Pinpoint the cell where the given text exists, returning its (x, y) midpoint coordinate. 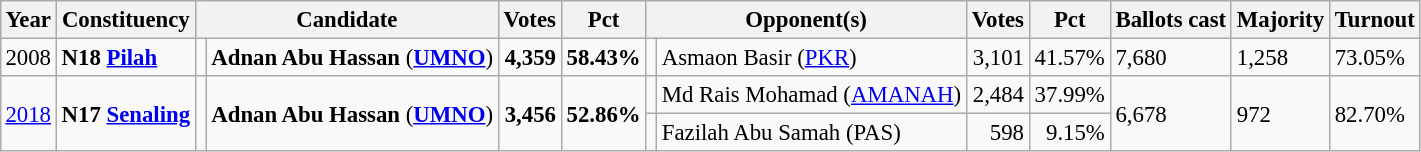
N17 Senaling (126, 114)
2018 (28, 114)
6,678 (1170, 114)
82.70% (1374, 114)
73.05% (1374, 57)
Candidate (346, 20)
9.15% (1070, 133)
Md Rais Mohamad (AMANAH) (811, 95)
Opponent(s) (806, 20)
Fazilah Abu Samah (PAS) (811, 133)
7,680 (1170, 57)
Turnout (1374, 20)
Majority (1280, 20)
Constituency (126, 20)
52.86% (604, 114)
N18 Pilah (126, 57)
Asmaon Basir (PKR) (811, 57)
Year (28, 20)
37.99% (1070, 95)
3,101 (998, 57)
58.43% (604, 57)
2008 (28, 57)
4,359 (530, 57)
972 (1280, 114)
41.57% (1070, 57)
598 (998, 133)
1,258 (1280, 57)
Ballots cast (1170, 20)
2,484 (998, 95)
3,456 (530, 114)
